Determine the [x, y] coordinate at the center of the cell enclosing the given text.  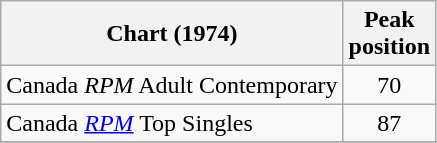
Canada RPM Adult Contemporary [172, 85]
70 [389, 85]
87 [389, 123]
Canada RPM Top Singles [172, 123]
Peakposition [389, 34]
Chart (1974) [172, 34]
